Provide the [x, y] coordinate of the cell's center where the given text is located.  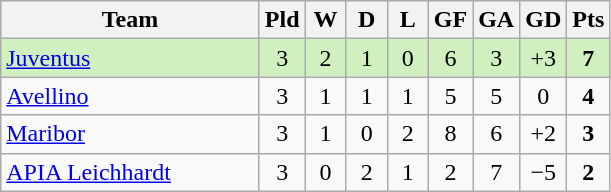
GF [450, 20]
4 [588, 96]
−5 [544, 172]
D [366, 20]
Avellino [130, 96]
+3 [544, 58]
L [408, 20]
W [326, 20]
GA [496, 20]
Juventus [130, 58]
APIA Leichhardt [130, 172]
Maribor [130, 134]
Pld [282, 20]
8 [450, 134]
+2 [544, 134]
Team [130, 20]
Pts [588, 20]
GD [544, 20]
